Find where the given text appears and provide that cell's center as (x, y) coordinate. 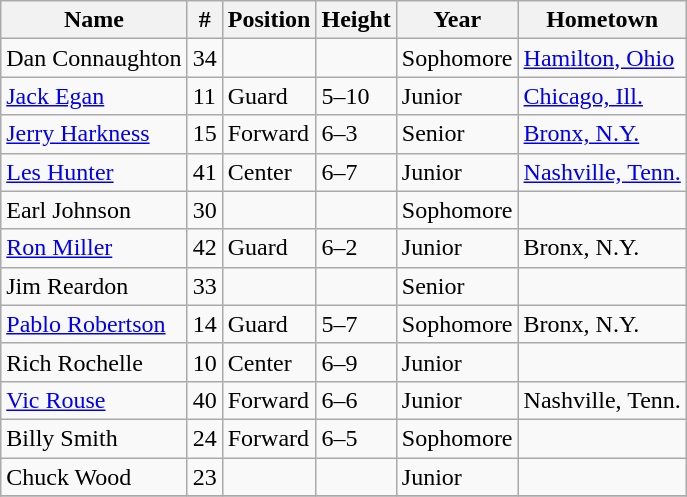
30 (204, 210)
Chuck Wood (94, 477)
Dan Connaughton (94, 58)
Les Hunter (94, 172)
Rich Rochelle (94, 362)
Year (457, 20)
23 (204, 477)
40 (204, 400)
6–6 (356, 400)
Ron Miller (94, 248)
14 (204, 324)
6–7 (356, 172)
5–7 (356, 324)
Height (356, 20)
42 (204, 248)
Position (269, 20)
33 (204, 286)
Jim Reardon (94, 286)
6–5 (356, 438)
24 (204, 438)
5–10 (356, 96)
Name (94, 20)
10 (204, 362)
Hometown (602, 20)
Jack Egan (94, 96)
Pablo Robertson (94, 324)
11 (204, 96)
Hamilton, Ohio (602, 58)
6–2 (356, 248)
6–9 (356, 362)
41 (204, 172)
34 (204, 58)
Vic Rouse (94, 400)
Earl Johnson (94, 210)
Billy Smith (94, 438)
Jerry Harkness (94, 134)
# (204, 20)
Chicago, Ill. (602, 96)
6–3 (356, 134)
15 (204, 134)
